Return [X, Y] of the center of cell containing provided text 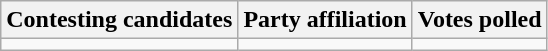
Party affiliation [325, 20]
Votes polled [480, 20]
Contesting candidates [120, 20]
